Return (X, Y) of the center of cell containing provided text 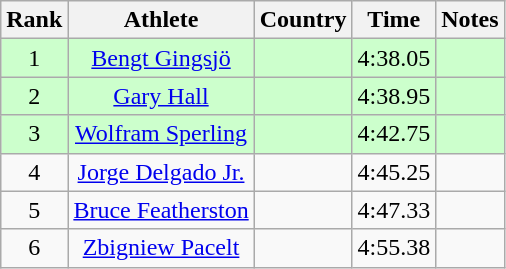
4:38.95 (394, 96)
Time (394, 20)
Rank (34, 20)
4:45.25 (394, 172)
4:55.38 (394, 248)
4:42.75 (394, 134)
6 (34, 248)
Gary Hall (161, 96)
5 (34, 210)
2 (34, 96)
Jorge Delgado Jr. (161, 172)
Zbigniew Pacelt (161, 248)
1 (34, 58)
4:38.05 (394, 58)
Wolfram Sperling (161, 134)
3 (34, 134)
Bruce Featherston (161, 210)
4 (34, 172)
Athlete (161, 20)
4:47.33 (394, 210)
Bengt Gingsjö (161, 58)
Notes (470, 20)
Country (303, 20)
